Search for the cell housing the specified text and yield its [x, y] center coordinate. 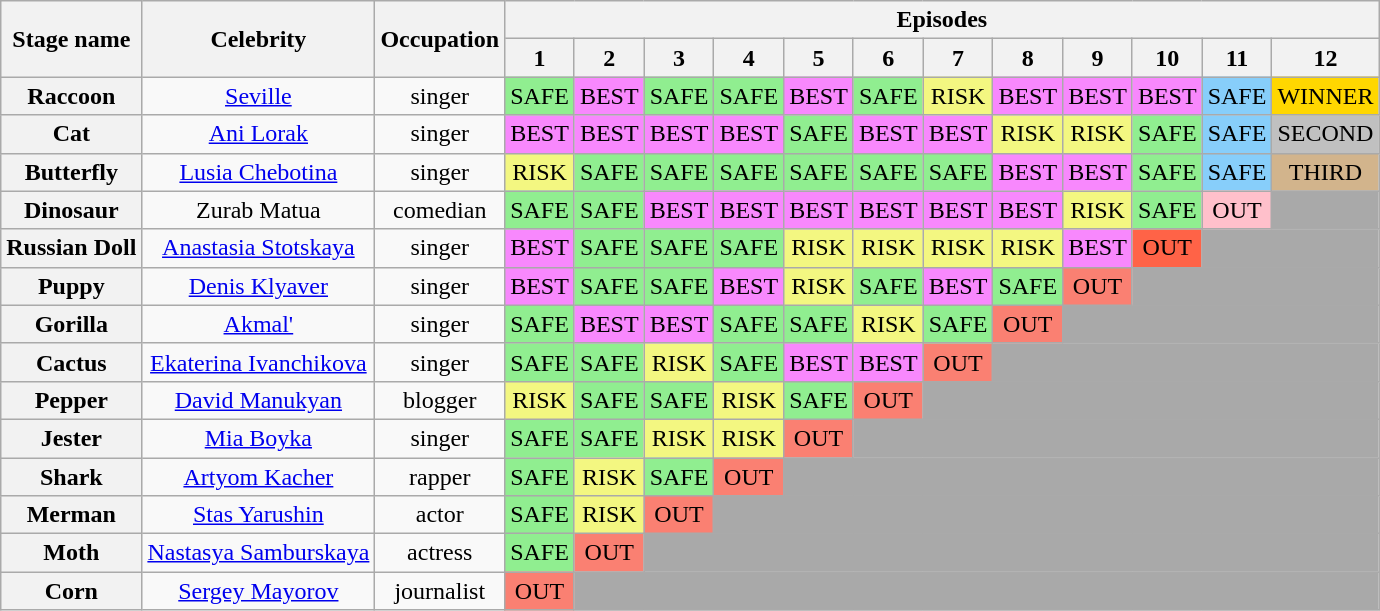
1 [540, 58]
Russian Doll [72, 248]
7 [958, 58]
Anastasia Stotskaya [258, 248]
Mia Boyka [258, 438]
Stas Yarushin [258, 515]
6 [888, 58]
Dinosaur [72, 210]
Stage name [72, 39]
Ekaterina Ivanchikova [258, 362]
actor [440, 515]
3 [679, 58]
comedian [440, 210]
Moth [72, 553]
Gorilla [72, 324]
2 [609, 58]
journalist [440, 591]
Denis Klyaver [258, 286]
Lusia Chebotina [258, 172]
Occupation [440, 39]
4 [749, 58]
Puppy [72, 286]
Jester [72, 438]
Merman [72, 515]
Shark [72, 477]
Pepper [72, 400]
Corn [72, 591]
11 [1237, 58]
12 [1326, 58]
Nastasya Samburskaya [258, 553]
10 [1167, 58]
Zurab Matua [258, 210]
blogger [440, 400]
Butterfly [72, 172]
Ani Lorak [258, 134]
Artyom Kacher [258, 477]
Sergey Mayorov [258, 591]
THIRD [1326, 172]
rapper [440, 477]
Cat [72, 134]
Raccoon [72, 96]
Celebrity [258, 39]
5 [819, 58]
WINNER [1326, 96]
Cactus [72, 362]
Episodes [942, 20]
8 [1028, 58]
David Manukyan [258, 400]
actress [440, 553]
Seville [258, 96]
9 [1098, 58]
Akmal' [258, 324]
SECOND [1326, 134]
